Output the [X, Y] coordinate of the center of the cell containing the given text.  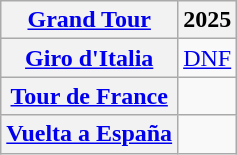
Vuelta a España [90, 134]
DNF [208, 58]
Giro d'Italia [90, 58]
2025 [208, 20]
Grand Tour [90, 20]
Tour de France [90, 96]
